For the text-containing cell, return its midpoint in (X, Y) coordinate format. 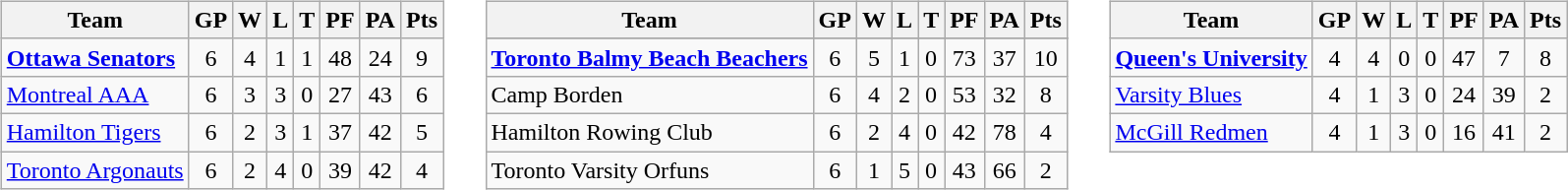
Toronto Varsity Orfuns (649, 170)
48 (340, 57)
Camp Borden (649, 95)
Hamilton Rowing Club (649, 132)
32 (1005, 95)
27 (340, 95)
Montreal AAA (94, 95)
Hamilton Tigers (94, 132)
Ottawa Senators (94, 57)
Toronto Argonauts (94, 170)
Varsity Blues (1211, 95)
66 (1005, 170)
53 (964, 95)
16 (1464, 132)
73 (964, 57)
9 (421, 57)
47 (1464, 57)
McGill Redmen (1211, 132)
7 (1504, 57)
10 (1046, 57)
41 (1504, 132)
Queen's University (1211, 57)
78 (1005, 132)
Toronto Balmy Beach Beachers (649, 57)
